Return (x, y) of the center of cell containing provided text 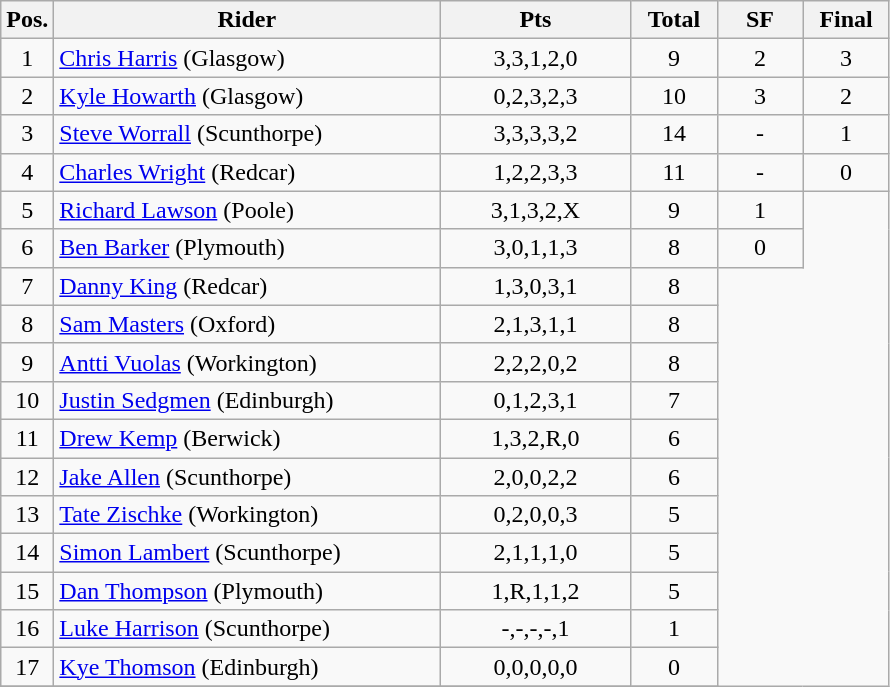
1,R,1,1,2 (536, 591)
Rider (247, 20)
Steve Worrall (Scunthorpe) (247, 134)
0,2,0,0,3 (536, 515)
0,1,2,3,1 (536, 400)
16 (28, 629)
0,2,3,2,3 (536, 96)
-,-,-,-,1 (536, 629)
Pos. (28, 20)
Luke Harrison (Scunthorpe) (247, 629)
2,2,2,0,2 (536, 362)
Dan Thompson (Plymouth) (247, 591)
2,1,1,1,0 (536, 553)
Tate Zischke (Workington) (247, 515)
Final (846, 20)
2,0,0,2,2 (536, 477)
Justin Sedgmen (Edinburgh) (247, 400)
17 (28, 667)
Sam Masters (Oxford) (247, 324)
15 (28, 591)
3,3,1,2,0 (536, 58)
SF (760, 20)
Charles Wright (Redcar) (247, 172)
Simon Lambert (Scunthorpe) (247, 553)
Chris Harris (Glasgow) (247, 58)
Ben Barker (Plymouth) (247, 248)
1,3,0,3,1 (536, 286)
1,2,2,3,3 (536, 172)
Jake Allen (Scunthorpe) (247, 477)
13 (28, 515)
Pts (536, 20)
Richard Lawson (Poole) (247, 210)
Total (674, 20)
2,1,3,1,1 (536, 324)
0,0,0,0,0 (536, 667)
3,0,1,1,3 (536, 248)
1,3,2,R,0 (536, 438)
Antti Vuolas (Workington) (247, 362)
Danny King (Redcar) (247, 286)
Kye Thomson (Edinburgh) (247, 667)
Kyle Howarth (Glasgow) (247, 96)
12 (28, 477)
3,3,3,3,2 (536, 134)
3,1,3,2,X (536, 210)
Drew Kemp (Berwick) (247, 438)
4 (28, 172)
